Detect which cell encompasses the target text, then output its [X, Y] center coordinate. 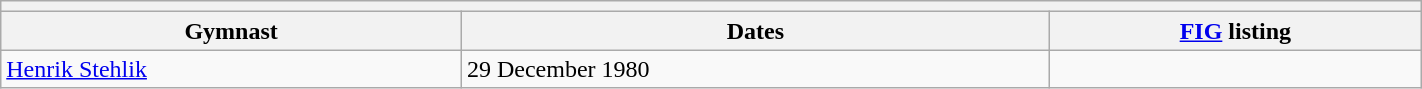
Gymnast [232, 31]
Dates [755, 31]
29 December 1980 [755, 69]
Henrik Stehlik [232, 69]
FIG listing [1235, 31]
